Capture the cell that displays the provided text and extract its (X, Y) central coordinate. 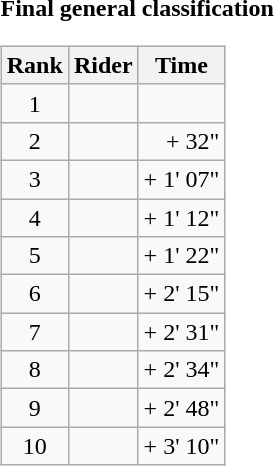
Time (182, 65)
+ 2' 31" (182, 332)
+ 2' 15" (182, 294)
+ 2' 48" (182, 408)
4 (34, 217)
+ 3' 10" (182, 446)
+ 1' 12" (182, 217)
5 (34, 256)
+ 1' 22" (182, 256)
9 (34, 408)
7 (34, 332)
+ 2' 34" (182, 370)
Rider (103, 65)
10 (34, 446)
1 (34, 103)
8 (34, 370)
+ 32" (182, 141)
3 (34, 179)
2 (34, 141)
Rank (34, 65)
6 (34, 294)
+ 1' 07" (182, 179)
